Output the (x, y) coordinate of the center of the cell containing the given text.  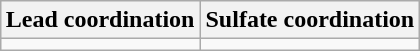
Lead coordination (100, 20)
Sulfate coordination (310, 20)
